From the cell containing the given text, extract its center point as (X, Y) coordinate. 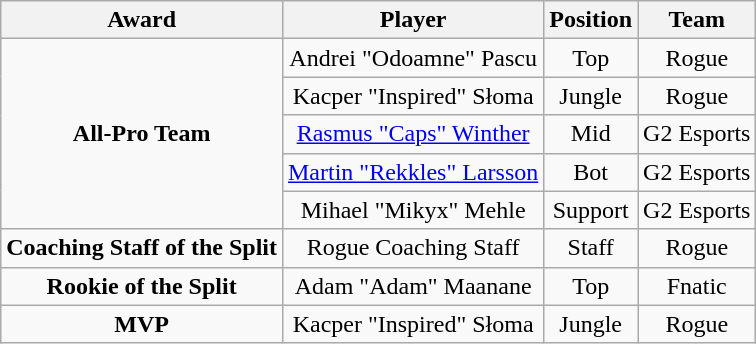
Mihael "Mikyx" Mehle (412, 210)
Andrei "Odoamne" Pascu (412, 58)
Support (591, 210)
Mid (591, 134)
Team (697, 20)
Fnatic (697, 286)
Award (142, 20)
Adam "Adam" Maanane (412, 286)
Staff (591, 248)
Martin "Rekkles" Larsson (412, 172)
Bot (591, 172)
Coaching Staff of the Split (142, 248)
All-Pro Team (142, 134)
Rasmus "Caps" Winther (412, 134)
Rookie of the Split (142, 286)
Position (591, 20)
Player (412, 20)
Rogue Coaching Staff (412, 248)
MVP (142, 324)
